Extract the (x, y) coordinate from the center of the cell holding the provided text.  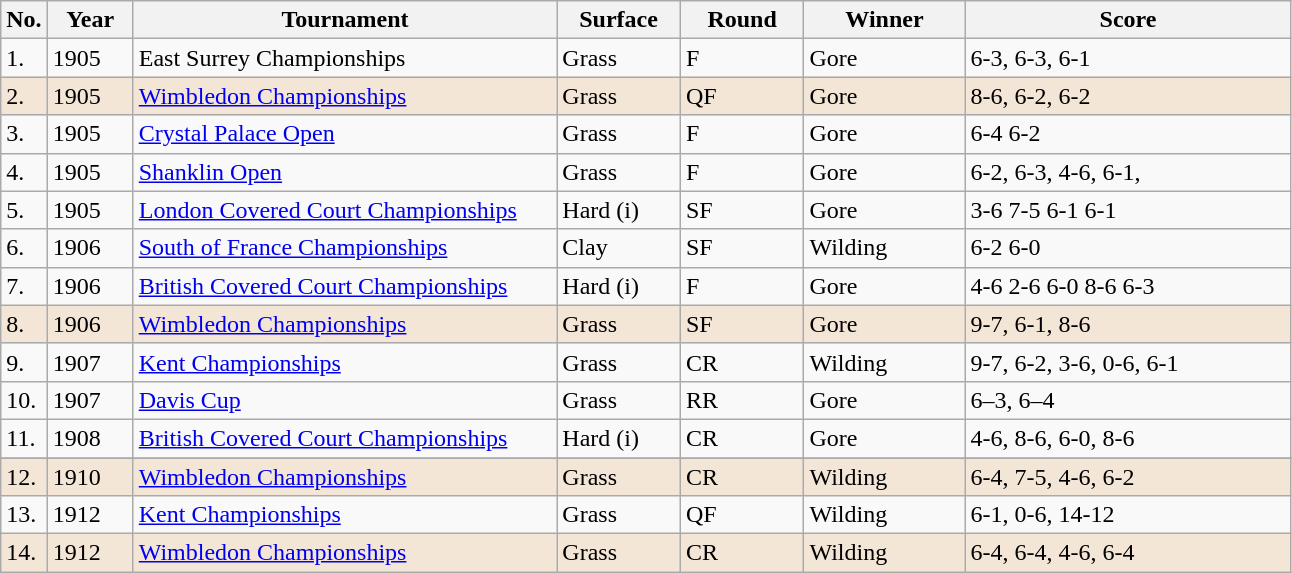
Tournament (345, 20)
11. (24, 438)
RR (742, 400)
Score (1128, 20)
7. (24, 286)
Crystal Palace Open (345, 134)
6-4, 6-4, 4-6, 6-4 (1128, 553)
6–3, 6–4 (1128, 400)
Surface (619, 20)
5. (24, 210)
9-7, 6-2, 3-6, 0-6, 6-1 (1128, 362)
East Surrey Championships (345, 58)
4-6, 8-6, 6-0, 8-6 (1128, 438)
Round (742, 20)
Winner (884, 20)
Shanklin Open (345, 172)
1910 (90, 477)
Davis Cup (345, 400)
8. (24, 324)
South of France Championships (345, 248)
6-3, 6-3, 6-1 (1128, 58)
3-6 7-5 6-1 6-1 (1128, 210)
13. (24, 515)
Year (90, 20)
No. (24, 20)
6-2 6-0 (1128, 248)
6-4, 7-5, 4-6, 6-2 (1128, 477)
4. (24, 172)
14. (24, 553)
6-4 6-2 (1128, 134)
8-6, 6-2, 6-2 (1128, 96)
6-1, 0-6, 14-12 (1128, 515)
2. (24, 96)
Clay (619, 248)
3. (24, 134)
10. (24, 400)
9. (24, 362)
4-6 2-6 6-0 8-6 6-3 (1128, 286)
12. (24, 477)
6-2, 6-3, 4-6, 6-1, (1128, 172)
1. (24, 58)
London Covered Court Championships (345, 210)
6. (24, 248)
9-7, 6-1, 8-6 (1128, 324)
1908 (90, 438)
